Output the [X, Y] coordinate of the center of the cell containing the given text.  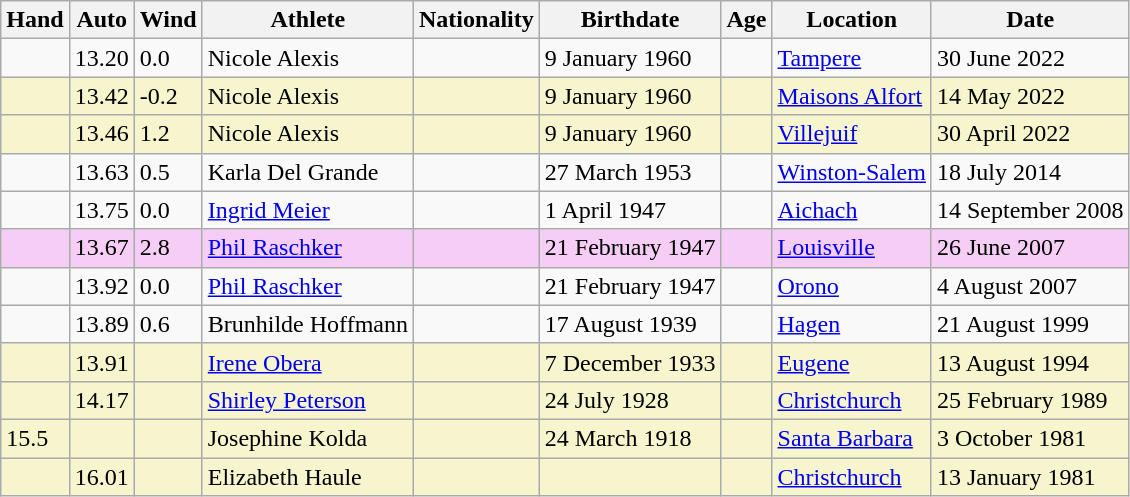
Aichach [852, 210]
4 August 2007 [1030, 286]
16.01 [102, 477]
14 September 2008 [1030, 210]
14 May 2022 [1030, 96]
13.89 [102, 324]
25 February 1989 [1030, 400]
Louisville [852, 248]
Santa Barbara [852, 438]
1.2 [168, 134]
18 July 2014 [1030, 172]
13.92 [102, 286]
15.5 [35, 438]
Auto [102, 20]
Hand [35, 20]
Birthdate [630, 20]
26 June 2007 [1030, 248]
13.75 [102, 210]
13 January 1981 [1030, 477]
Tampere [852, 58]
Karla Del Grande [308, 172]
27 March 1953 [630, 172]
13.46 [102, 134]
Villejuif [852, 134]
Nationality [477, 20]
Irene Obera [308, 362]
Maisons Alfort [852, 96]
Shirley Peterson [308, 400]
Location [852, 20]
3 October 1981 [1030, 438]
Eugene [852, 362]
24 March 1918 [630, 438]
Athlete [308, 20]
21 August 1999 [1030, 324]
Josephine Kolda [308, 438]
17 August 1939 [630, 324]
2.8 [168, 248]
Ingrid Meier [308, 210]
Date [1030, 20]
-0.2 [168, 96]
24 July 1928 [630, 400]
14.17 [102, 400]
Winston-Salem [852, 172]
0.5 [168, 172]
Hagen [852, 324]
Elizabeth Haule [308, 477]
1 April 1947 [630, 210]
13 August 1994 [1030, 362]
13.63 [102, 172]
0.6 [168, 324]
Age [746, 20]
13.20 [102, 58]
Orono [852, 286]
13.91 [102, 362]
13.67 [102, 248]
7 December 1933 [630, 362]
Wind [168, 20]
30 June 2022 [1030, 58]
Brunhilde Hoffmann [308, 324]
13.42 [102, 96]
30 April 2022 [1030, 134]
